From the cell containing the given text, extract its center point as (X, Y) coordinate. 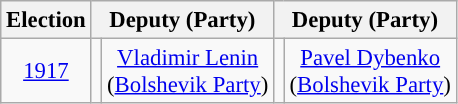
Pavel Dybenko (Bolshevik Party) (370, 72)
1917 (46, 72)
Election (46, 20)
Vladimir Lenin (Bolshevik Party) (188, 72)
